Pinpoint the cell where the given text exists, returning its (X, Y) midpoint coordinate. 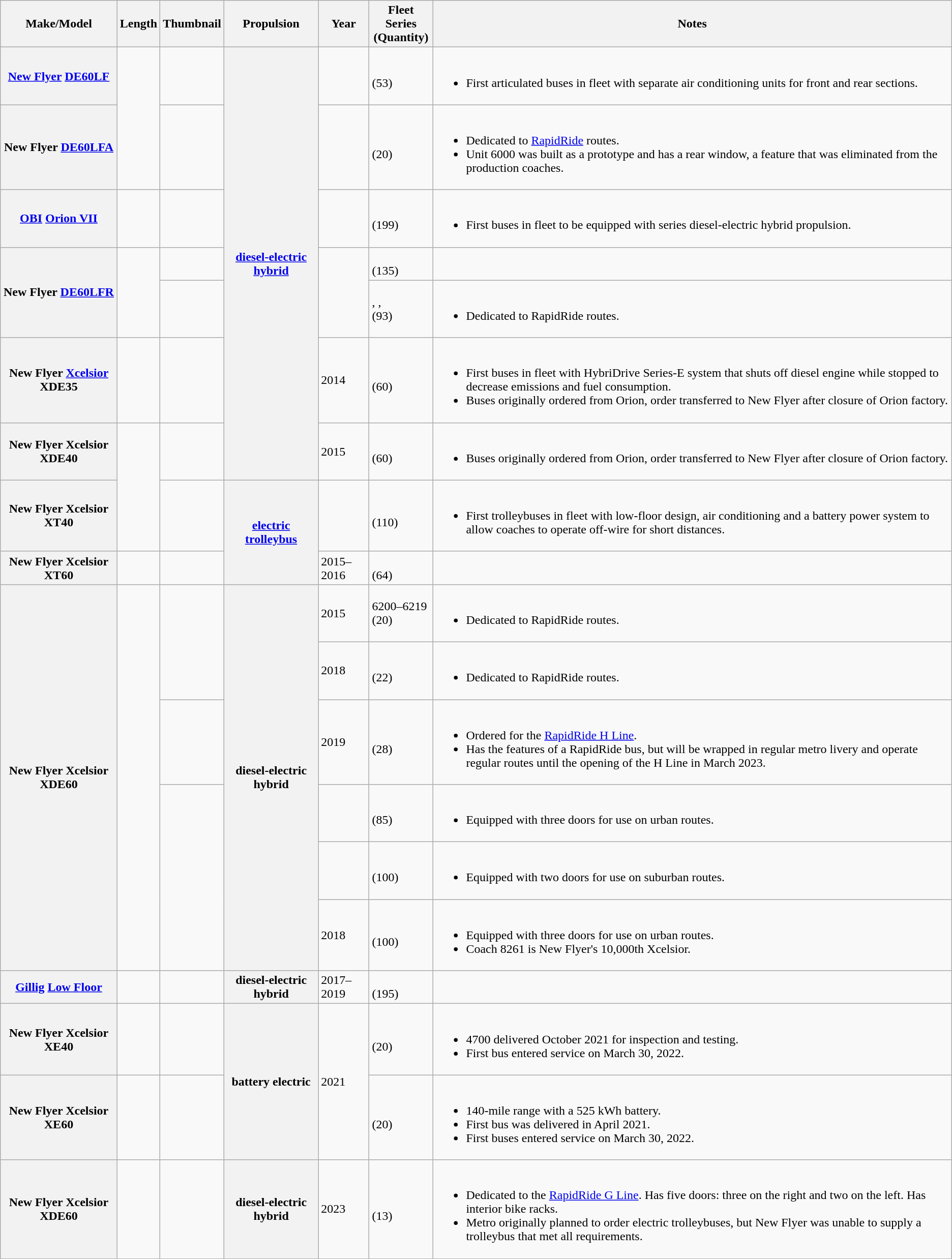
Notes (692, 24)
Dedicated to RapidRide routes.Unit 6000 was built as a prototype and has a rear window, a feature that was eliminated from the production coaches. (692, 147)
(28) (401, 742)
New Flyer DE60LFA (59, 147)
First articulated buses in fleet with separate air conditioning units for front and rear sections. (692, 76)
6200–6219(20) (401, 613)
2019 (344, 742)
4700 delivered October 2021 for inspection and testing.First bus entered service on March 30, 2022. (692, 1039)
140-mile range with a 525 kWh battery. First bus was delivered in April 2021.First buses entered service on March 30, 2022. (692, 1118)
2014 (344, 380)
(110) (401, 516)
(195) (401, 987)
New Flyer Xcelsior XE60 (59, 1118)
Gillig Low Floor (59, 987)
Fleet Series(Quantity) (401, 24)
Thumbnail (192, 24)
2017–2019 (344, 987)
2023 (344, 1209)
New Flyer DE60LF (59, 76)
First buses in fleet to be equipped with series diesel-electric hybrid propulsion. (692, 219)
(85) (401, 814)
Equipped with three doors for use on urban routes.Coach 8261 is New Flyer's 10,000th Xcelsior. (692, 935)
(135) (401, 263)
Year (344, 24)
(199) (401, 219)
2021 (344, 1082)
New Flyer Xcelsior XT60 (59, 567)
electric trolleybus (271, 532)
Propulsion (271, 24)
2015–2016 (344, 567)
OBI Orion VII (59, 219)
(64) (401, 567)
New Flyer Xcelsior XT40 (59, 516)
Equipped with two doors for use on suburban routes. (692, 871)
, , (93) (401, 309)
New Flyer DE60LFR (59, 292)
New Flyer Xcelsior XDE40 (59, 452)
Length (138, 24)
New Flyer Xcelsior XE40 (59, 1039)
Make/Model (59, 24)
(13) (401, 1209)
battery electric (271, 1082)
New Flyer Xcelsior XDE35 (59, 380)
(53) (401, 76)
Buses originally ordered from Orion, order transferred to New Flyer after closure of Orion factory. (692, 452)
(22) (401, 670)
Equipped with three doors for use on urban routes. (692, 814)
